Search for the cell housing the specified text and yield its (x, y) center coordinate. 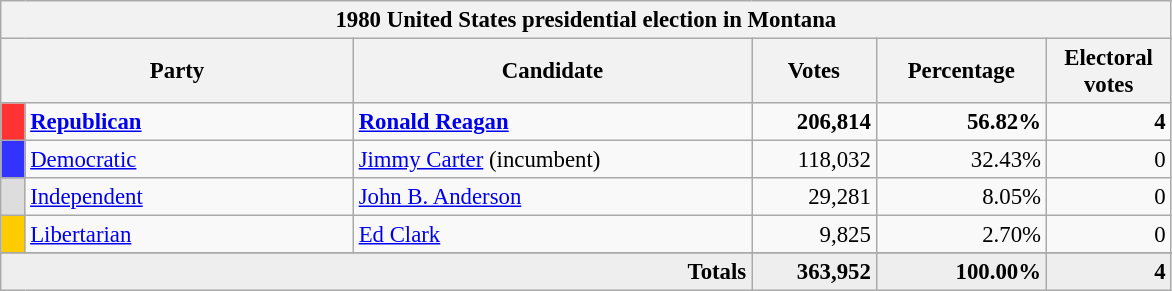
2.70% (961, 235)
Percentage (961, 72)
1980 United States presidential election in Montana (586, 20)
Ronald Reagan (552, 122)
Republican (189, 122)
Candidate (552, 72)
Democratic (189, 160)
32.43% (961, 160)
9,825 (814, 235)
8.05% (961, 197)
206,814 (814, 122)
Independent (189, 197)
118,032 (814, 160)
Electoral votes (1108, 72)
John B. Anderson (552, 197)
Libertarian (189, 235)
Jimmy Carter (incumbent) (552, 160)
4 (1108, 122)
Party (178, 72)
56.82% (961, 122)
29,281 (814, 197)
Votes (814, 72)
Ed Clark (552, 235)
